Identify which cell holds the provided text, then report its (X, Y) central coordinate. 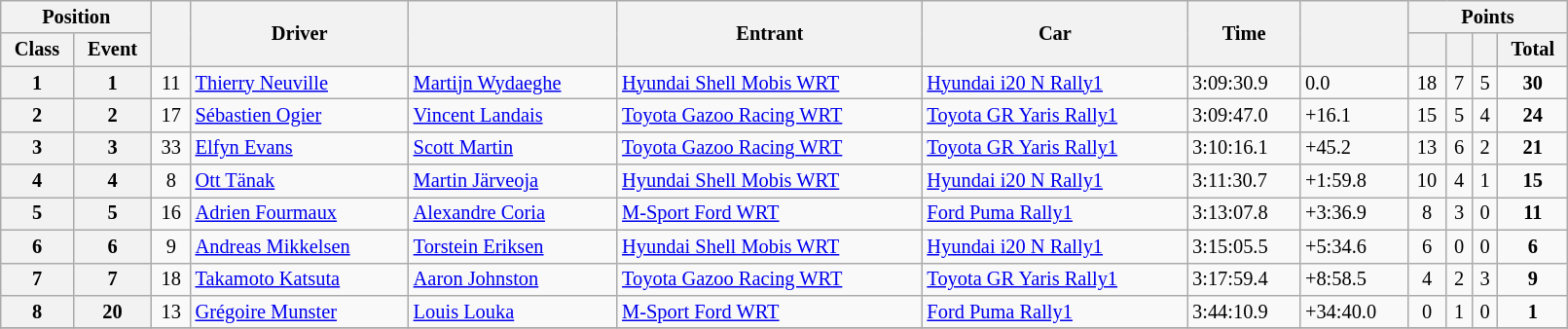
30 (1533, 83)
Martin Järveoja (513, 181)
+5:34.6 (1354, 246)
Aaron Johnston (513, 279)
Sébastien Ogier (300, 115)
+45.2 (1354, 148)
Andreas Mikkelsen (300, 246)
Class (37, 50)
3:44:10.9 (1244, 311)
3:09:47.0 (1244, 115)
+8:58.5 (1354, 279)
16 (171, 213)
Torstein Eriksen (513, 246)
Entrant (769, 33)
17 (171, 115)
10 (1427, 181)
Louis Louka (513, 311)
3:10:16.1 (1244, 148)
3:15:05.5 (1244, 246)
Martijn Wydaeghe (513, 83)
+16.1 (1354, 115)
3:11:30.7 (1244, 181)
Event (113, 50)
Alexandre Coria (513, 213)
+34:40.0 (1354, 311)
Vincent Landais (513, 115)
33 (171, 148)
Takamoto Katsuta (300, 279)
Points (1487, 17)
3:17:59.4 (1244, 279)
0.0 (1354, 83)
3:13:07.8 (1244, 213)
Time (1244, 33)
20 (113, 311)
Adrien Fourmaux (300, 213)
Position (76, 17)
Grégoire Munster (300, 311)
Elfyn Evans (300, 148)
+1:59.8 (1354, 181)
+3:36.9 (1354, 213)
Ott Tänak (300, 181)
Total (1533, 50)
Driver (300, 33)
Scott Martin (513, 148)
3:09:30.9 (1244, 83)
24 (1533, 115)
Thierry Neuville (300, 83)
21 (1533, 148)
Car (1055, 33)
